Output the [x, y] coordinate of the center of the cell containing the given text.  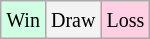
Win [24, 20]
Draw [72, 20]
Loss [126, 20]
